Determine the [X, Y] coordinate at the center of the cell enclosing the given text.  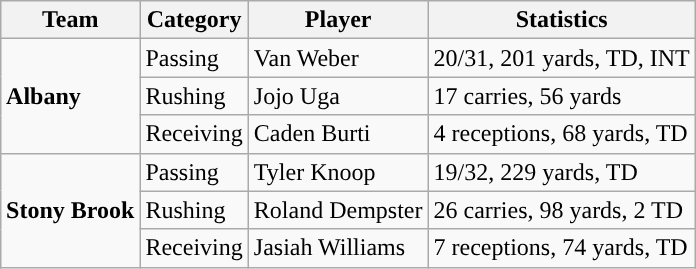
20/31, 201 yards, TD, INT [562, 58]
Tyler Knoop [338, 172]
Jojo Uga [338, 96]
4 receptions, 68 yards, TD [562, 134]
Category [194, 20]
Caden Burti [338, 134]
26 carries, 98 yards, 2 TD [562, 210]
Roland Dempster [338, 210]
Team [70, 20]
19/32, 229 yards, TD [562, 172]
Stony Brook [70, 210]
Jasiah Williams [338, 248]
Statistics [562, 20]
Player [338, 20]
Van Weber [338, 58]
17 carries, 56 yards [562, 96]
7 receptions, 74 yards, TD [562, 248]
Albany [70, 96]
